Locate the cell with the specified text and output its [X, Y] center coordinate. 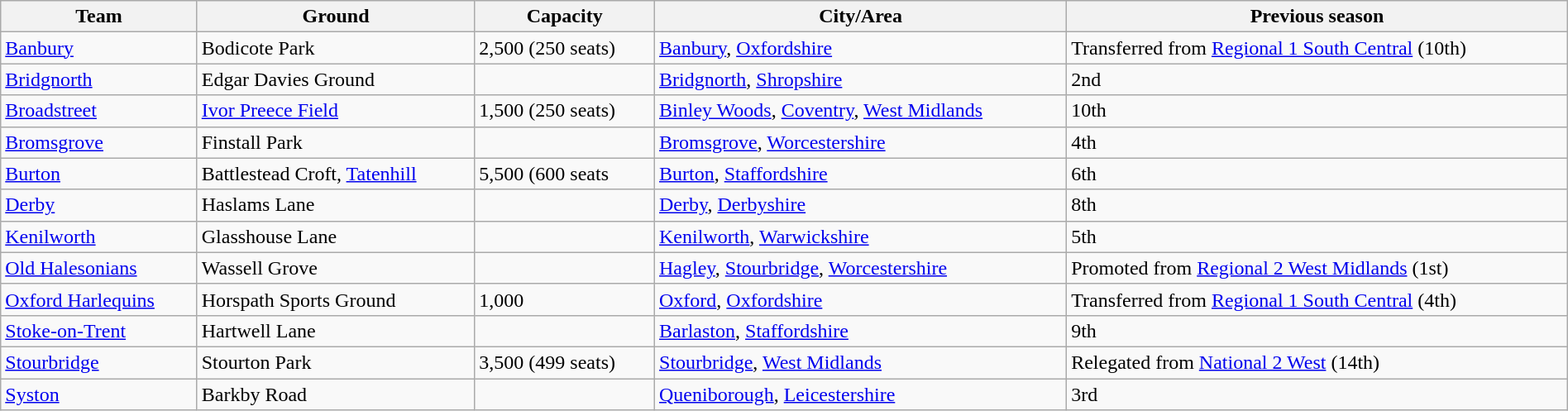
Kenilworth [99, 237]
Ground [336, 17]
Kenilworth, Warwickshire [861, 237]
Stourbridge, West Midlands [861, 362]
Stourton Park [336, 362]
Battlestead Croft, Tatenhill [336, 174]
Transferred from Regional 1 South Central (4th) [1317, 299]
Stoke-on-Trent [99, 331]
City/Area [861, 17]
Stourbridge [99, 362]
10th [1317, 111]
3,500 (499 seats) [565, 362]
Bromsgrove [99, 142]
Hagley, Stourbridge, Worcestershire [861, 268]
Ivor Preece Field [336, 111]
1,500 (250 seats) [565, 111]
Burton, Staffordshire [861, 174]
8th [1317, 205]
Banbury, Oxfordshire [861, 48]
Queniborough, Leicestershire [861, 394]
Glasshouse Lane [336, 237]
Barkby Road [336, 394]
Transferred from Regional 1 South Central (10th) [1317, 48]
1,000 [565, 299]
Wassell Grove [336, 268]
4th [1317, 142]
2,500 (250 seats) [565, 48]
Team [99, 17]
Haslams Lane [336, 205]
5,500 (600 seats [565, 174]
Old Halesonians [99, 268]
Hartwell Lane [336, 331]
Capacity [565, 17]
Derby, Derbyshire [861, 205]
Burton [99, 174]
Bromsgrove, Worcestershire [861, 142]
Previous season [1317, 17]
Bridgnorth [99, 79]
2nd [1317, 79]
Binley Woods, Coventry, West Midlands [861, 111]
Derby [99, 205]
Edgar Davies Ground [336, 79]
5th [1317, 237]
9th [1317, 331]
Promoted from Regional 2 West Midlands (1st) [1317, 268]
Banbury [99, 48]
Relegated from National 2 West (14th) [1317, 362]
Horspath Sports Ground [336, 299]
Bridgnorth, Shropshire [861, 79]
Broadstreet [99, 111]
Oxford, Oxfordshire [861, 299]
Oxford Harlequins [99, 299]
3rd [1317, 394]
Syston [99, 394]
Bodicote Park [336, 48]
Barlaston, Staffordshire [861, 331]
6th [1317, 174]
Finstall Park [336, 142]
